Output the [X, Y] coordinate of the center of the cell containing the given text.  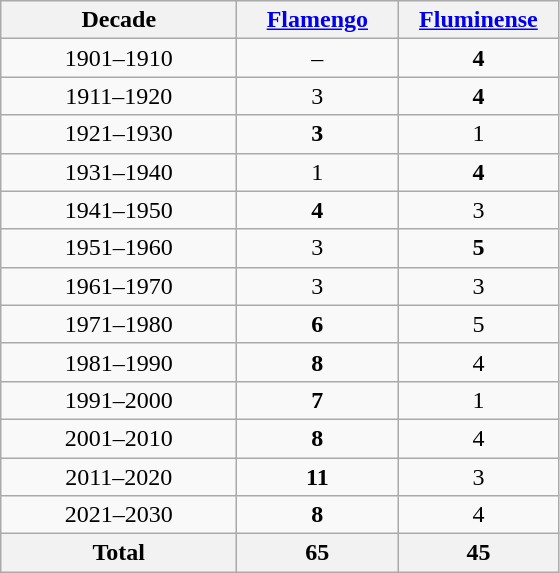
45 [478, 553]
– [318, 58]
Flamengo [318, 20]
Total [119, 553]
65 [318, 553]
1991–2000 [119, 400]
7 [318, 400]
1901–1910 [119, 58]
2001–2010 [119, 438]
1921–1930 [119, 134]
Decade [119, 20]
1931–1940 [119, 172]
6 [318, 324]
1981–1990 [119, 362]
1951–1960 [119, 248]
11 [318, 477]
Fluminense [478, 20]
2021–2030 [119, 515]
2011–2020 [119, 477]
1941–1950 [119, 210]
1961–1970 [119, 286]
1911–1920 [119, 96]
1971–1980 [119, 324]
